Extract the [x, y] coordinate from the center of the cell holding the provided text.  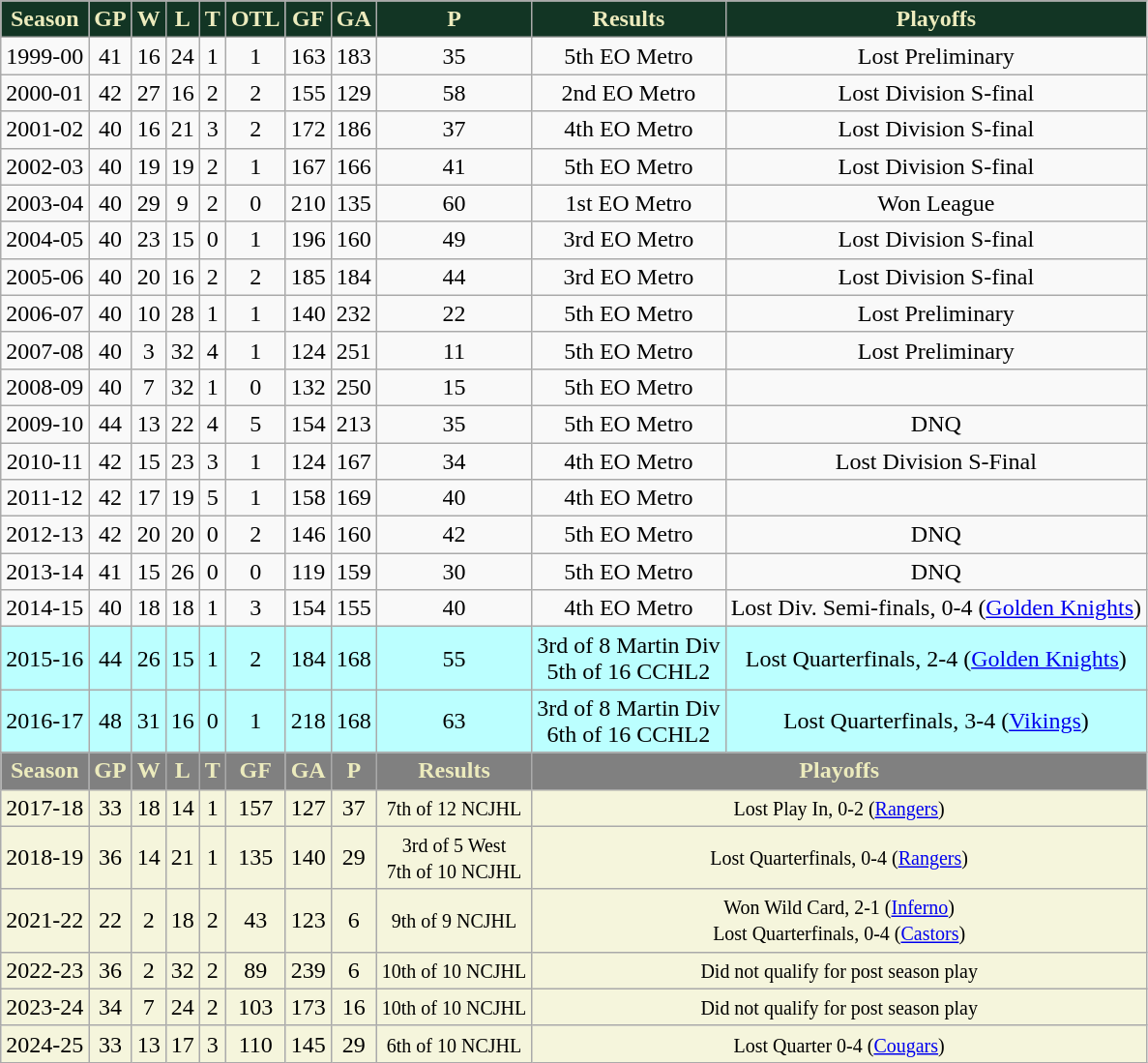
158 [308, 498]
2021-22 [44, 921]
210 [308, 203]
146 [308, 535]
157 [255, 808]
129 [354, 93]
166 [354, 166]
3rd of 5 West7th of 10 NCJHL [454, 857]
Lost Quarter 0-4 (Cougars) [839, 1044]
145 [308, 1044]
2014-15 [44, 608]
2008-09 [44, 387]
183 [354, 56]
60 [454, 203]
218 [308, 722]
Lost Quarterfinals, 2-4 (Golden Knights) [936, 658]
186 [354, 130]
Lost Play In, 0-2 (Rangers) [839, 808]
Lost Quarterfinals, 0-4 (Rangers) [839, 857]
3rd of 8 Martin Div6th of 16 CCHL2 [629, 722]
9th of 9 NCJHL [454, 921]
27 [149, 93]
2003-04 [44, 203]
2015-16 [44, 658]
2006-07 [44, 313]
2004-05 [44, 240]
250 [354, 387]
OTL [255, 19]
2013-14 [44, 572]
2017-18 [44, 808]
58 [454, 93]
11 [454, 350]
Won Wild Card, 2-1 (Inferno)Lost Quarterfinals, 0-4 (Castors) [839, 921]
2012-13 [44, 535]
123 [308, 921]
Lost Quarterfinals, 3-4 (Vikings) [936, 722]
2005-06 [44, 277]
2001-02 [44, 130]
Won League [936, 203]
63 [454, 722]
2024-25 [44, 1044]
1st EO Metro [629, 203]
55 [454, 658]
103 [255, 1007]
196 [308, 240]
172 [308, 130]
127 [308, 808]
251 [354, 350]
159 [354, 572]
48 [110, 722]
110 [255, 1044]
Lost Division S-Final [936, 461]
2002-03 [44, 166]
3rd of 8 Martin Div5th of 16 CCHL2 [629, 658]
163 [308, 56]
119 [308, 572]
213 [354, 424]
2023-24 [44, 1007]
2016-17 [44, 722]
10 [149, 313]
132 [308, 387]
2009-10 [44, 424]
6th of 10 NCJHL [454, 1044]
2018-19 [44, 857]
89 [255, 970]
2000-01 [44, 93]
2007-08 [44, 350]
1999-00 [44, 56]
31 [149, 722]
43 [255, 921]
185 [308, 277]
9 [182, 203]
Lost Div. Semi-finals, 0-4 (Golden Knights) [936, 608]
7th of 12 NCJHL [454, 808]
28 [182, 313]
232 [354, 313]
30 [454, 572]
49 [454, 240]
2022-23 [44, 970]
2010-11 [44, 461]
2nd EO Metro [629, 93]
173 [308, 1007]
239 [308, 970]
169 [354, 498]
2011-12 [44, 498]
